Detect which cell encompasses the target text, then output its (X, Y) center coordinate. 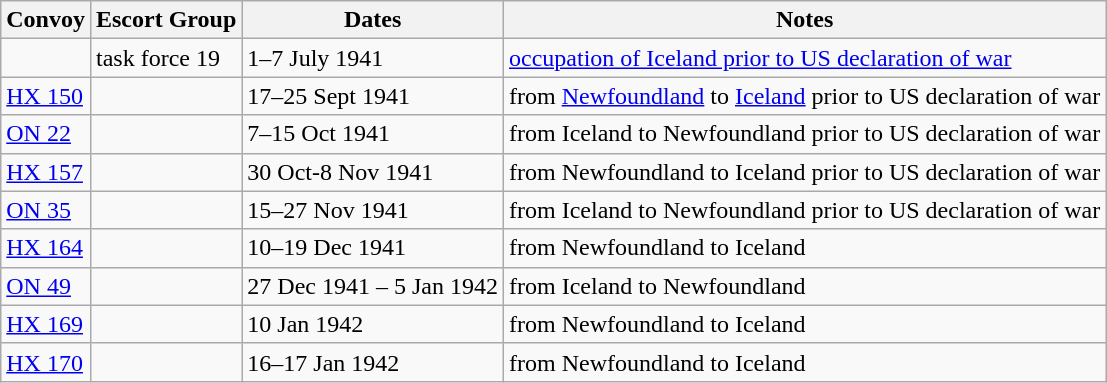
Convoy (46, 20)
17–25 Sept 1941 (373, 96)
Dates (373, 20)
27 Dec 1941 – 5 Jan 1942 (373, 286)
15–27 Nov 1941 (373, 210)
Escort Group (166, 20)
1–7 July 1941 (373, 58)
HX 170 (46, 362)
from Iceland to Newfoundland (804, 286)
task force 19 (166, 58)
10 Jan 1942 (373, 324)
16–17 Jan 1942 (373, 362)
ON 35 (46, 210)
ON 22 (46, 134)
10–19 Dec 1941 (373, 248)
HX 157 (46, 172)
HX 169 (46, 324)
occupation of Iceland prior to US declaration of war (804, 58)
Notes (804, 20)
7–15 Oct 1941 (373, 134)
ON 49 (46, 286)
HX 164 (46, 248)
HX 150 (46, 96)
30 Oct-8 Nov 1941 (373, 172)
